Output the [X, Y] coordinate of the center of the cell containing the given text.  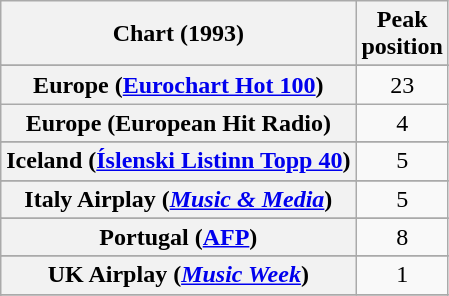
Chart (1993) [178, 34]
Europe (Eurochart Hot 100) [178, 85]
UK Airplay (Music Week) [178, 275]
Europe (European Hit Radio) [178, 123]
23 [402, 85]
Italy Airplay (Music & Media) [178, 199]
8 [402, 237]
Portugal (AFP) [178, 237]
1 [402, 275]
4 [402, 123]
Iceland (Íslenski Listinn Topp 40) [178, 161]
Peakposition [402, 34]
